Identify which cell holds the provided text, then report its (X, Y) central coordinate. 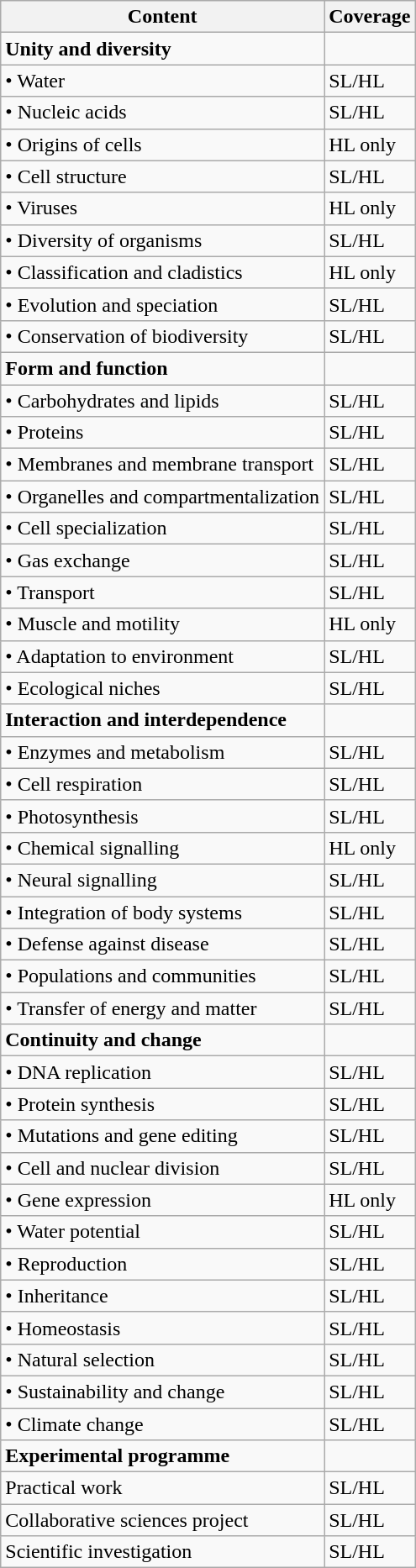
• Cell structure (163, 176)
• Evolution and speciation (163, 304)
• Transport (163, 592)
• Carbohydrates and lipids (163, 401)
• Water (163, 81)
• Reproduction (163, 1264)
• Chemical signalling (163, 848)
Form and function (163, 368)
Practical work (163, 1488)
• Membranes and membrane transport (163, 465)
• Origins of cells (163, 145)
• Homeostasis (163, 1328)
• Climate change (163, 1424)
• Populations and communities (163, 976)
Content (163, 17)
• Diversity of organisms (163, 240)
Collaborative sciences project (163, 1520)
• Classification and cladistics (163, 272)
• Protein synthesis (163, 1104)
• Gas exchange (163, 560)
Scientific investigation (163, 1552)
• Organelles and compartmentalization (163, 497)
• Sustainability and change (163, 1392)
• Mutations and gene editing (163, 1136)
Continuity and change (163, 1040)
• Cell specialization (163, 529)
• Inheritance (163, 1296)
• Nucleic acids (163, 113)
• Muscle and motility (163, 624)
Experimental programme (163, 1456)
• Gene expression (163, 1200)
• Cell and nuclear division (163, 1168)
• Water potential (163, 1232)
• Transfer of energy and matter (163, 1008)
• Photosynthesis (163, 816)
• Defense against disease (163, 944)
• Neural signalling (163, 880)
• Viruses (163, 208)
• Adaptation to environment (163, 656)
• Cell respiration (163, 784)
• Ecological niches (163, 688)
• DNA replication (163, 1072)
• Proteins (163, 433)
• Natural selection (163, 1360)
Interaction and interdependence (163, 720)
Coverage (370, 17)
• Integration of body systems (163, 912)
• Conservation of biodiversity (163, 336)
Unity and diversity (163, 49)
• Enzymes and metabolism (163, 752)
